For the text-containing cell, return its midpoint in [X, Y] coordinate format. 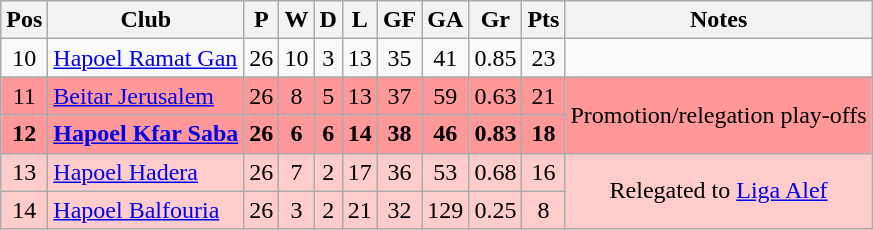
Pos [24, 20]
Notes [718, 20]
0.85 [496, 58]
Pts [544, 20]
Gr [496, 20]
GF [399, 20]
Hapoel Kfar Saba [146, 134]
17 [360, 172]
18 [544, 134]
7 [296, 172]
Relegated to Liga Alef [718, 191]
23 [544, 58]
Beitar Jerusalem [146, 96]
38 [399, 134]
Hapoel Hadera [146, 172]
GA [446, 20]
129 [446, 210]
Hapoel Balfouria [146, 210]
Promotion/relegation play-offs [718, 115]
0.25 [496, 210]
41 [446, 58]
46 [446, 134]
Hapoel Ramat Gan [146, 58]
W [296, 20]
0.63 [496, 96]
37 [399, 96]
16 [544, 172]
53 [446, 172]
0.83 [496, 134]
0.68 [496, 172]
11 [24, 96]
36 [399, 172]
32 [399, 210]
Club [146, 20]
D [328, 20]
L [360, 20]
5 [328, 96]
P [262, 20]
59 [446, 96]
35 [399, 58]
12 [24, 134]
